Provide the [x, y] coordinate of the cell's center where the given text is located.  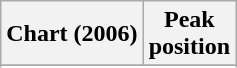
Peakposition [189, 34]
Chart (2006) [72, 34]
